Determine the (x, y) coordinate at the center of the cell enclosing the given text.  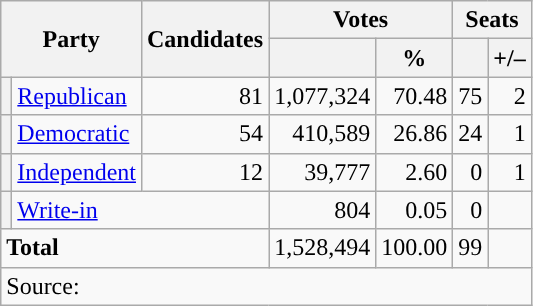
Democratic (77, 134)
804 (322, 210)
54 (204, 134)
100.00 (414, 248)
Write-in (140, 210)
70.48 (414, 96)
410,589 (322, 134)
Total (135, 248)
% (414, 58)
Source: (266, 286)
Votes (361, 20)
12 (204, 172)
Party (72, 39)
39,777 (322, 172)
0.05 (414, 210)
2.60 (414, 172)
99 (470, 248)
81 (204, 96)
24 (470, 134)
Candidates (204, 39)
75 (470, 96)
2 (510, 96)
Republican (77, 96)
+/– (510, 58)
Seats (492, 20)
1,077,324 (322, 96)
1,528,494 (322, 248)
26.86 (414, 134)
Independent (77, 172)
